Pinpoint the cell where the given text exists, returning its [x, y] midpoint coordinate. 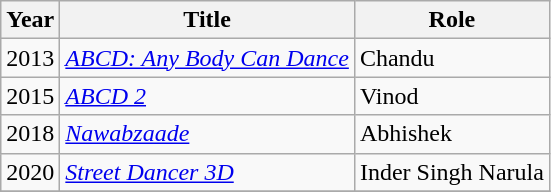
Nawabzaade [208, 134]
2018 [30, 134]
ABCD 2 [208, 96]
Abhishek [452, 134]
Inder Singh Narula [452, 172]
Title [208, 20]
ABCD: Any Body Can Dance [208, 58]
2015 [30, 96]
Chandu [452, 58]
Street Dancer 3D [208, 172]
Vinod [452, 96]
Role [452, 20]
2013 [30, 58]
2020 [30, 172]
Year [30, 20]
